Pinpoint the cell where the given text exists, returning its (X, Y) midpoint coordinate. 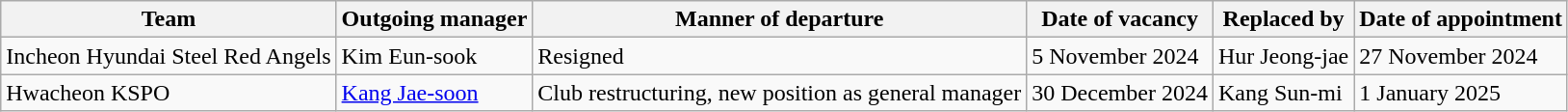
Hwacheon KSPO (169, 93)
30 December 2024 (1120, 93)
Club restructuring, new position as general manager (780, 93)
Date of vacancy (1120, 19)
Outgoing manager (434, 19)
Resigned (780, 56)
Team (169, 19)
5 November 2024 (1120, 56)
Kang Sun-mi (1283, 93)
Manner of departure (780, 19)
Hur Jeong-jae (1283, 56)
Replaced by (1283, 19)
Date of appointment (1461, 19)
Kang Jae-soon (434, 93)
Incheon Hyundai Steel Red Angels (169, 56)
27 November 2024 (1461, 56)
1 January 2025 (1461, 93)
Kim Eun-sook (434, 56)
